Return (X, Y) of the center of cell containing provided text 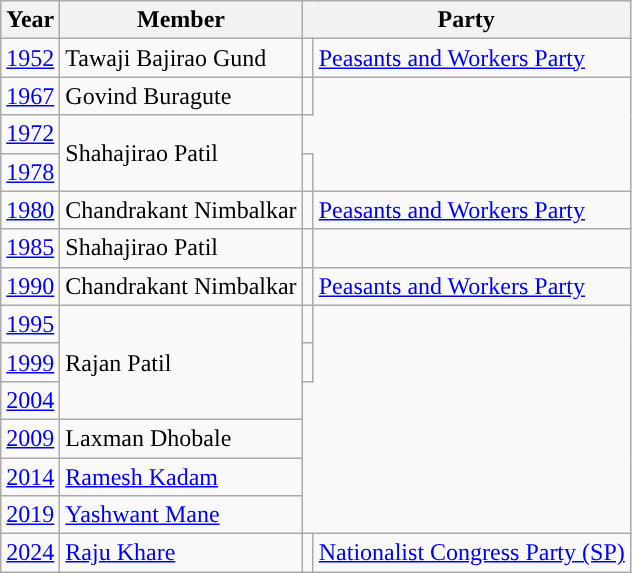
1978 (30, 172)
2014 (30, 477)
1967 (30, 96)
Govind Buragute (181, 96)
2004 (30, 400)
Year (30, 20)
1985 (30, 248)
Ramesh Kadam (181, 477)
2019 (30, 515)
Party (466, 20)
2024 (30, 553)
Tawaji Bajirao Gund (181, 58)
Raju Khare (181, 553)
Rajan Patil (181, 362)
Laxman Dhobale (181, 438)
1990 (30, 286)
1972 (30, 134)
1999 (30, 362)
Member (181, 20)
1995 (30, 324)
Yashwant Mane (181, 515)
1980 (30, 210)
Nationalist Congress Party (SP) (472, 553)
2009 (30, 438)
1952 (30, 58)
